For the text-containing cell, return its midpoint in [x, y] coordinate format. 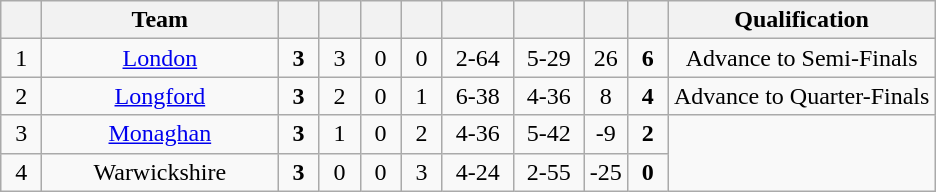
Advance to Semi-Finals [802, 58]
Qualification [802, 20]
2-64 [478, 58]
London [160, 58]
2-55 [548, 172]
5-29 [548, 58]
-25 [606, 172]
4-24 [478, 172]
Longford [160, 96]
Team [160, 20]
6 [648, 58]
Monaghan [160, 134]
6-38 [478, 96]
26 [606, 58]
8 [606, 96]
Advance to Quarter-Finals [802, 96]
5-42 [548, 134]
Warwickshire [160, 172]
-9 [606, 134]
